Return (x, y) of the center of cell containing provided text 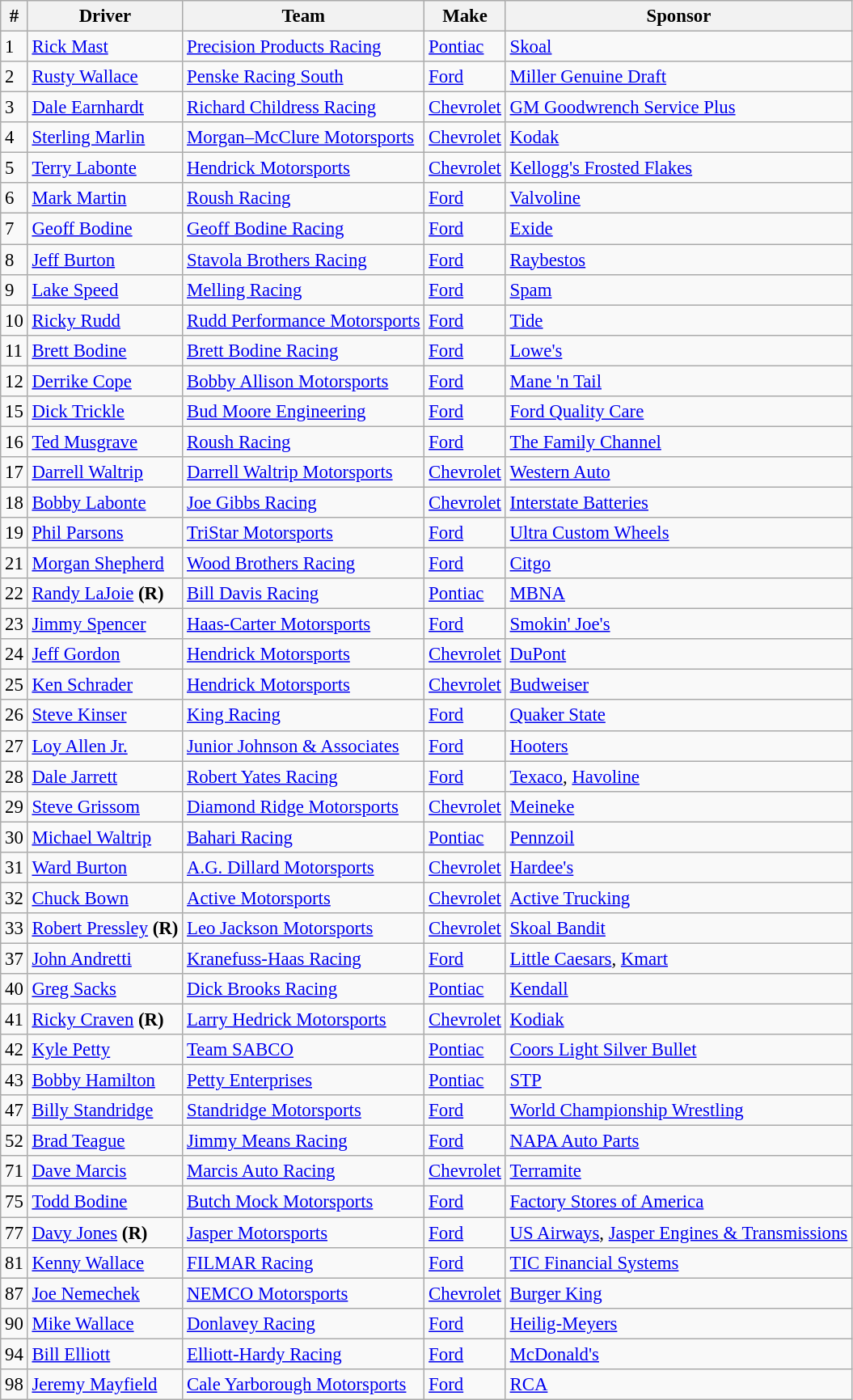
Jeff Burton (105, 260)
25 (15, 685)
FILMAR Racing (304, 1263)
Ken Schrader (105, 685)
Melling Racing (304, 290)
Coors Light Silver Bullet (678, 1050)
Standridge Motorsports (304, 1110)
Brett Bodine Racing (304, 350)
Morgan–McClure Motorsports (304, 137)
Geoff Bodine Racing (304, 229)
Butch Mock Motorsports (304, 1202)
Exide (678, 229)
Meineke (678, 806)
Kodiak (678, 1020)
90 (15, 1323)
Joe Nemechek (105, 1293)
Todd Bodine (105, 1202)
NEMCO Motorsports (304, 1293)
Active Motorsports (304, 898)
Miller Genuine Draft (678, 77)
Jimmy Spencer (105, 624)
STP (678, 1081)
Steve Grissom (105, 806)
Heilig-Meyers (678, 1323)
Jeremy Mayfield (105, 1385)
Dale Jarrett (105, 776)
Rick Mast (105, 47)
98 (15, 1385)
Randy LaJoie (R) (105, 594)
Kellogg's Frosted Flakes (678, 168)
John Andretti (105, 958)
24 (15, 654)
Ward Burton (105, 868)
10 (15, 320)
Make (465, 16)
3 (15, 108)
A.G. Dillard Motorsports (304, 868)
Larry Hedrick Motorsports (304, 1020)
5 (15, 168)
31 (15, 868)
Terry Labonte (105, 168)
30 (15, 837)
Citgo (678, 564)
Rusty Wallace (105, 77)
Tide (678, 320)
World Championship Wrestling (678, 1110)
Jimmy Means Racing (304, 1141)
Brad Teague (105, 1141)
Bobby Labonte (105, 502)
The Family Channel (678, 442)
21 (15, 564)
Geoff Bodine (105, 229)
Little Caesars, Kmart (678, 958)
12 (15, 381)
Greg Sacks (105, 989)
Morgan Shepherd (105, 564)
Texaco, Havoline (678, 776)
16 (15, 442)
Mark Martin (105, 198)
MBNA (678, 594)
11 (15, 350)
77 (15, 1233)
Team SABCO (304, 1050)
McDonald's (678, 1354)
33 (15, 928)
Junior Johnson & Associates (304, 746)
6 (15, 198)
75 (15, 1202)
Donlavey Racing (304, 1323)
Driver (105, 16)
NAPA Auto Parts (678, 1141)
47 (15, 1110)
94 (15, 1354)
18 (15, 502)
Dick Brooks Racing (304, 989)
Ford Quality Care (678, 412)
8 (15, 260)
Cale Yarborough Motorsports (304, 1385)
43 (15, 1081)
Stavola Brothers Racing (304, 260)
Skoal Bandit (678, 928)
DuPont (678, 654)
87 (15, 1293)
Sterling Marlin (105, 137)
Leo Jackson Motorsports (304, 928)
Bill Davis Racing (304, 594)
28 (15, 776)
Phil Parsons (105, 533)
42 (15, 1050)
27 (15, 746)
Kenny Wallace (105, 1263)
Diamond Ridge Motorsports (304, 806)
Kyle Petty (105, 1050)
Michael Waltrip (105, 837)
Joe Gibbs Racing (304, 502)
71 (15, 1172)
Penske Racing South (304, 77)
29 (15, 806)
Robert Yates Racing (304, 776)
Factory Stores of America (678, 1202)
Hooters (678, 746)
Rudd Performance Motorsports (304, 320)
GM Goodwrench Service Plus (678, 108)
22 (15, 594)
Bobby Hamilton (105, 1081)
37 (15, 958)
52 (15, 1141)
32 (15, 898)
Petty Enterprises (304, 1081)
Sponsor (678, 16)
Dave Marcis (105, 1172)
Lowe's (678, 350)
TIC Financial Systems (678, 1263)
Quaker State (678, 716)
# (15, 16)
TriStar Motorsports (304, 533)
Ted Musgrave (105, 442)
Terramite (678, 1172)
Wood Brothers Racing (304, 564)
Bahari Racing (304, 837)
Richard Childress Racing (304, 108)
Bud Moore Engineering (304, 412)
1 (15, 47)
Precision Products Racing (304, 47)
Smokin' Joe's (678, 624)
Haas-Carter Motorsports (304, 624)
Dick Trickle (105, 412)
Ultra Custom Wheels (678, 533)
Ricky Rudd (105, 320)
Lake Speed (105, 290)
Skoal (678, 47)
Derrike Cope (105, 381)
Interstate Batteries (678, 502)
Western Auto (678, 472)
Burger King (678, 1293)
Marcis Auto Racing (304, 1172)
Elliott-Hardy Racing (304, 1354)
Valvoline (678, 198)
Steve Kinser (105, 716)
40 (15, 989)
US Airways, Jasper Engines & Transmissions (678, 1233)
Darrell Waltrip (105, 472)
7 (15, 229)
Kranefuss-Haas Racing (304, 958)
Active Trucking (678, 898)
Budweiser (678, 685)
Mike Wallace (105, 1323)
Chuck Bown (105, 898)
Brett Bodine (105, 350)
Raybestos (678, 260)
Mane 'n Tail (678, 381)
Kodak (678, 137)
Spam (678, 290)
Billy Standridge (105, 1110)
Bill Elliott (105, 1354)
Darrell Waltrip Motorsports (304, 472)
Team (304, 16)
Ricky Craven (R) (105, 1020)
23 (15, 624)
Kendall (678, 989)
Jasper Motorsports (304, 1233)
26 (15, 716)
81 (15, 1263)
Jeff Gordon (105, 654)
Davy Jones (R) (105, 1233)
Hardee's (678, 868)
9 (15, 290)
RCA (678, 1385)
Pennzoil (678, 837)
Bobby Allison Motorsports (304, 381)
17 (15, 472)
2 (15, 77)
Dale Earnhardt (105, 108)
Loy Allen Jr. (105, 746)
19 (15, 533)
Robert Pressley (R) (105, 928)
King Racing (304, 716)
15 (15, 412)
41 (15, 1020)
4 (15, 137)
